Scan for the cell matching the given text and deliver its (X, Y) coordinate at center. 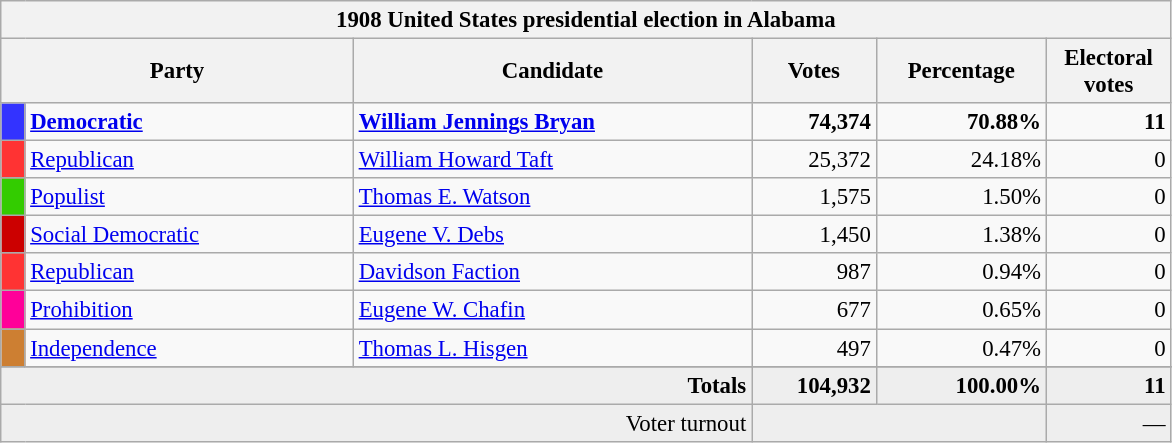
1,575 (814, 197)
104,932 (814, 385)
Populist (189, 197)
Eugene W. Chafin (552, 310)
0.65% (961, 310)
Social Democratic (189, 235)
Electoral votes (1108, 72)
Davidson Faction (552, 273)
Party (178, 72)
Percentage (961, 72)
Thomas E. Watson (552, 197)
William Jennings Bryan (552, 122)
1.38% (961, 235)
74,374 (814, 122)
William Howard Taft (552, 160)
677 (814, 310)
1.50% (961, 197)
Candidate (552, 72)
25,372 (814, 160)
Eugene V. Debs (552, 235)
1,450 (814, 235)
497 (814, 348)
1908 United States presidential election in Alabama (586, 20)
Voter turnout (376, 423)
Prohibition (189, 310)
— (1108, 423)
Totals (376, 385)
24.18% (961, 160)
100.00% (961, 385)
987 (814, 273)
Democratic (189, 122)
Votes (814, 72)
70.88% (961, 122)
0.47% (961, 348)
Independence (189, 348)
0.94% (961, 273)
Thomas L. Hisgen (552, 348)
